From the cell containing the given text, extract its center point as [x, y] coordinate. 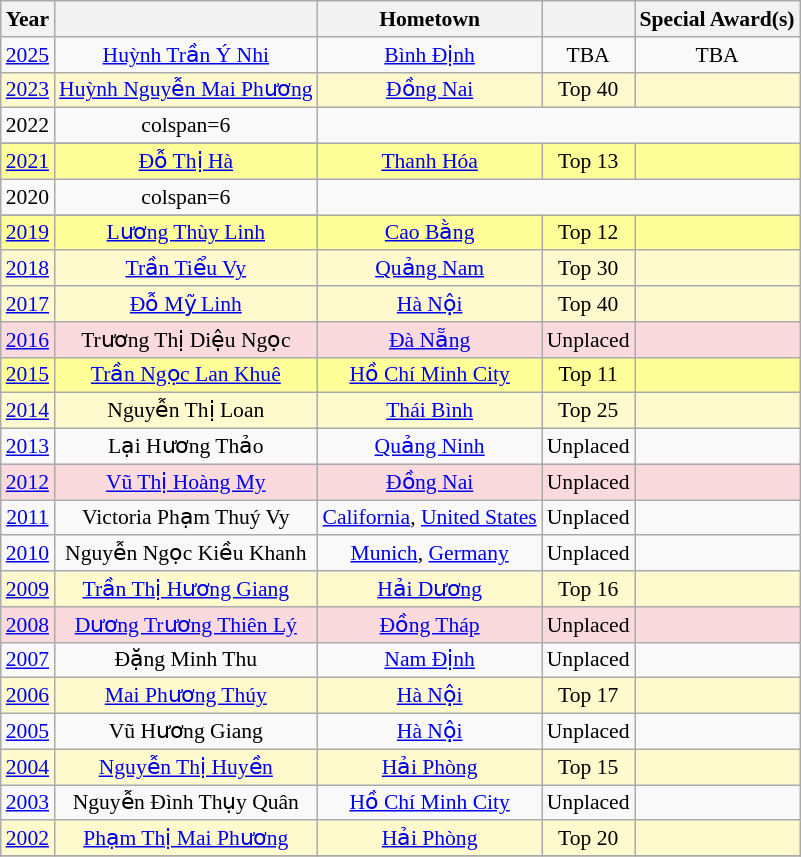
Lại Hương Thảo [186, 447]
Hometown [430, 19]
Phạm Thị Mai Phương [186, 839]
Special Award(s) [718, 19]
Vũ Hương Giang [186, 732]
Huỳnh Trần Ý Nhi [186, 55]
Đà Nẵng [430, 340]
2017 [28, 304]
2003 [28, 803]
2022 [28, 126]
Nguyễn Ngọc Kiều Khanh [186, 554]
Đỗ Thị Hà [186, 162]
Mai Phương Thúy [186, 696]
2015 [28, 375]
Nguyễn Thị Huyền [186, 767]
Top 20 [588, 839]
California, United States [430, 518]
2013 [28, 447]
Cao Bằng [430, 233]
Trần Ngọc Lan Khuê [186, 375]
Đỗ Mỹ Linh [186, 304]
Đặng Minh Thu [186, 660]
Top 16 [588, 589]
Bình Định [430, 55]
2010 [28, 554]
Vũ Thị Hoàng My [186, 482]
2018 [28, 269]
2014 [28, 411]
Top 30 [588, 269]
2012 [28, 482]
Trần Thị Hương Giang [186, 589]
Top 11 [588, 375]
Hải Dương [430, 589]
Thái Bình [430, 411]
2005 [28, 732]
2007 [28, 660]
Victoria Phạm Thuý Vy [186, 518]
Quảng Nam [430, 269]
Lương Thùy Linh [186, 233]
Nguyễn Đình Thụy Quân [186, 803]
2011 [28, 518]
Top 15 [588, 767]
2004 [28, 767]
Đồng Tháp [430, 625]
Year [28, 19]
Huỳnh Nguyễn Mai Phương [186, 90]
2021 [28, 162]
2020 [28, 197]
Top 25 [588, 411]
Quảng Ninh [430, 447]
Top 17 [588, 696]
2025 [28, 55]
Munich, Germany [430, 554]
Trần Tiểu Vy [186, 269]
Top 13 [588, 162]
Top 12 [588, 233]
2009 [28, 589]
2006 [28, 696]
2023 [28, 90]
2008 [28, 625]
Thanh Hóa [430, 162]
Nam Định [430, 660]
Dương Trương Thiên Lý [186, 625]
2002 [28, 839]
2019 [28, 233]
Nguyễn Thị Loan [186, 411]
Trương Thị Diệu Ngọc [186, 340]
2016 [28, 340]
